Pinpoint the cell where the given text exists, returning its (X, Y) midpoint coordinate. 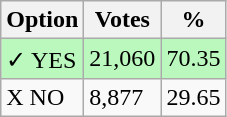
% (194, 20)
✓ YES (42, 59)
8,877 (122, 97)
Votes (122, 20)
70.35 (194, 59)
21,060 (122, 59)
X NO (42, 97)
29.65 (194, 97)
Option (42, 20)
